Return [x, y] of the center of cell containing provided text 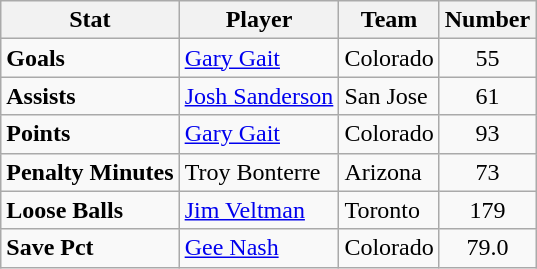
Troy Bonterre [259, 172]
Josh Sanderson [259, 96]
Number [487, 20]
55 [487, 58]
Goals [90, 58]
Player [259, 20]
Team [389, 20]
93 [487, 134]
179 [487, 210]
73 [487, 172]
79.0 [487, 248]
Save Pct [90, 248]
Jim Veltman [259, 210]
Stat [90, 20]
Points [90, 134]
Toronto [389, 210]
San Jose [389, 96]
Assists [90, 96]
61 [487, 96]
Gee Nash [259, 248]
Penalty Minutes [90, 172]
Loose Balls [90, 210]
Arizona [389, 172]
